Locate the cell with the specified text and output its (X, Y) center coordinate. 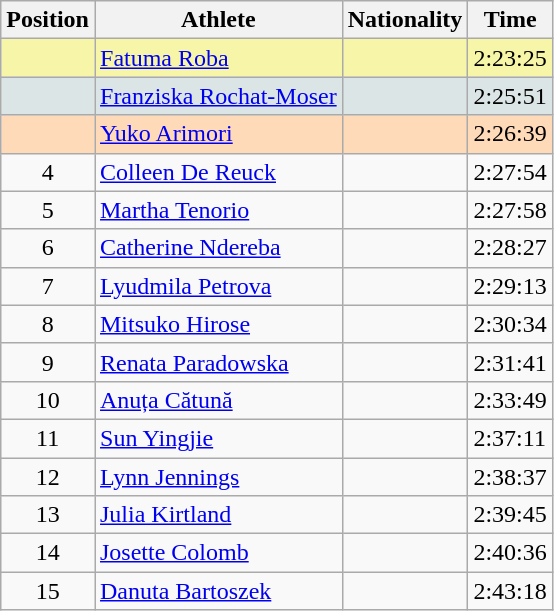
8 (48, 324)
2:29:13 (510, 286)
7 (48, 286)
Yuko Arimori (218, 134)
2:23:25 (510, 58)
Nationality (405, 20)
5 (48, 210)
Sun Yingjie (218, 438)
12 (48, 477)
4 (48, 172)
2:30:34 (510, 324)
Julia Kirtland (218, 515)
2:27:58 (510, 210)
Josette Colomb (218, 553)
Lyudmila Petrova (218, 286)
2:28:27 (510, 248)
2:25:51 (510, 96)
2:39:45 (510, 515)
2:27:54 (510, 172)
2:31:41 (510, 362)
2:40:36 (510, 553)
15 (48, 591)
Franziska Rochat-Moser (218, 96)
Lynn Jennings (218, 477)
13 (48, 515)
2:43:18 (510, 591)
Fatuma Roba (218, 58)
2:38:37 (510, 477)
2:37:11 (510, 438)
Colleen De Reuck (218, 172)
Mitsuko Hirose (218, 324)
14 (48, 553)
Athlete (218, 20)
2:26:39 (510, 134)
Time (510, 20)
6 (48, 248)
9 (48, 362)
Danuta Bartoszek (218, 591)
Position (48, 20)
Martha Tenorio (218, 210)
Catherine Ndereba (218, 248)
10 (48, 400)
11 (48, 438)
Anuța Cătună (218, 400)
Renata Paradowska (218, 362)
2:33:49 (510, 400)
